For the text-containing cell, return its midpoint in [X, Y] coordinate format. 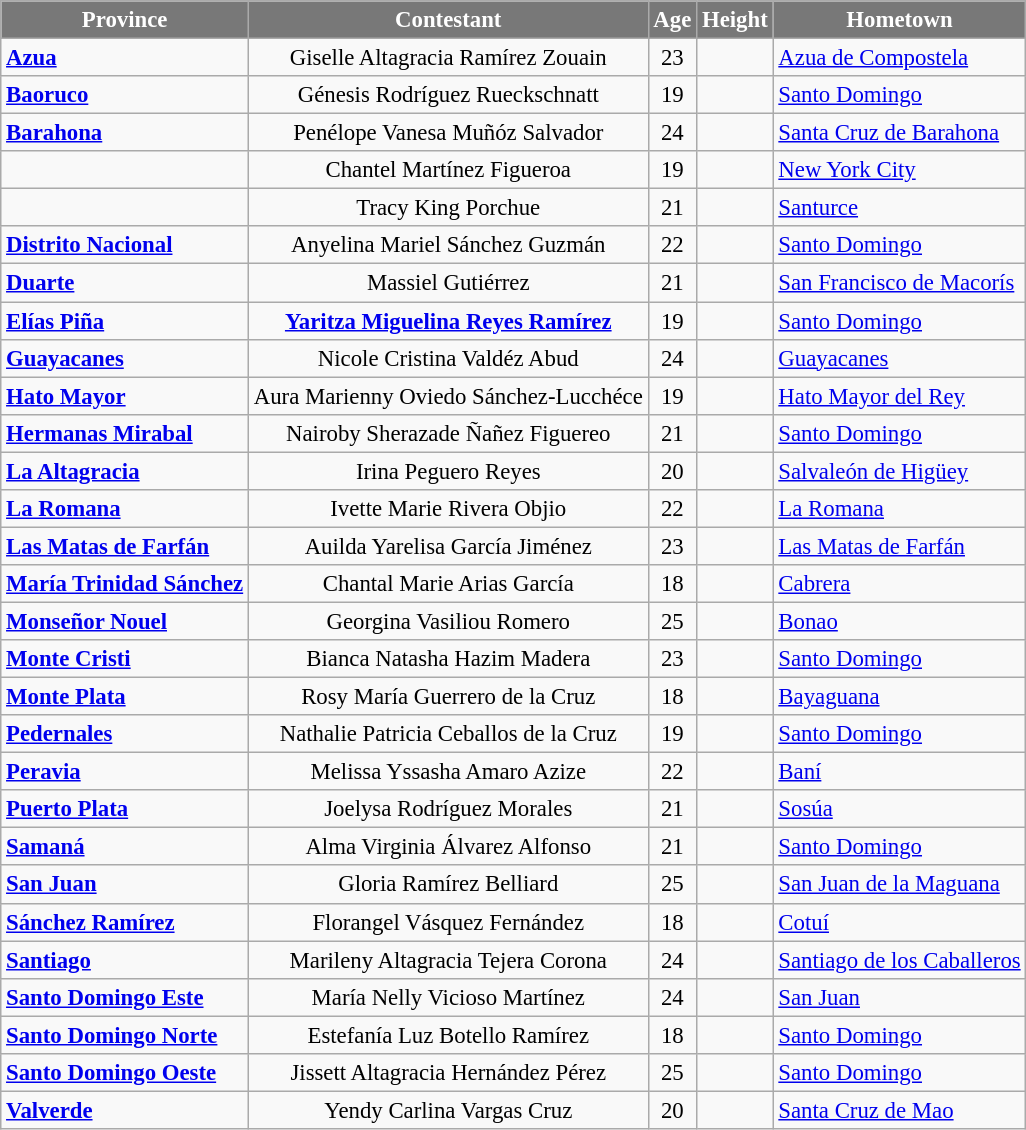
Hato Mayor [125, 396]
Santiago [125, 960]
Samaná [125, 847]
Nicole Cristina Valdéz Abud [448, 358]
Rosy María Guerrero de la Cruz [448, 697]
Cabrera [900, 584]
Ivette Marie Rivera Objio [448, 509]
Hometown [900, 20]
María Trinidad Sánchez [125, 584]
Irina Peguero Reyes [448, 471]
Province [125, 20]
Hermanas Mirabal [125, 433]
Alma Virginia Álvarez Alfonso [448, 847]
Marileny Altagracia Tejera Corona [448, 960]
Monte Cristi [125, 659]
Distrito Nacional [125, 245]
Aura Marienny Oviedo Sánchez-Lucchéce [448, 396]
New York City [900, 170]
Génesis Rodríguez Rueckschnatt [448, 95]
Santo Domingo Este [125, 997]
Pedernales [125, 734]
Valverde [125, 1110]
San Juan de la Maguana [900, 885]
Duarte [125, 283]
Santa Cruz de Barahona [900, 133]
Santiago de los Caballeros [900, 960]
Giselle Altagracia Ramírez Zouain [448, 58]
Santa Cruz de Mao [900, 1110]
Yendy Carlina Vargas Cruz [448, 1110]
Yaritza Miguelina Reyes Ramírez [448, 321]
Height [735, 20]
Baní [900, 772]
Nairoby Sherazade Ñañez Figuereo [448, 433]
María Nelly Vicioso Martínez [448, 997]
Massiel Gutiérrez [448, 283]
Contestant [448, 20]
Elías Piña [125, 321]
Salvaleón de Higüey [900, 471]
Santo Domingo Norte [125, 1035]
Peravia [125, 772]
Hato Mayor del Rey [900, 396]
Penélope Vanesa Muñóz Salvador [448, 133]
Barahona [125, 133]
Monseñor Nouel [125, 621]
Bonao [900, 621]
Auilda Yarelisa García Jiménez [448, 546]
Chantal Marie Arias García [448, 584]
Melissa Yssasha Amaro Azize [448, 772]
Anyelina Mariel Sánchez Guzmán [448, 245]
La Altagracia [125, 471]
Nathalie Patricia Ceballos de la Cruz [448, 734]
Baoruco [125, 95]
Gloria Ramírez Belliard [448, 885]
Monte Plata [125, 697]
Puerto Plata [125, 809]
Georgina Vasiliou Romero [448, 621]
Cotuí [900, 922]
Age [672, 20]
Estefanía Luz Botello Ramírez [448, 1035]
Chantel Martínez Figueroa [448, 170]
San Francisco de Macorís [900, 283]
Azua [125, 58]
Bayaguana [900, 697]
Santurce [900, 208]
Azua de Compostela [900, 58]
Tracy King Porchue [448, 208]
Sánchez Ramírez [125, 922]
Jissett Altagracia Hernández Pérez [448, 1073]
Florangel Vásquez Fernández [448, 922]
Sosúa [900, 809]
Joelysa Rodríguez Morales [448, 809]
Santo Domingo Oeste [125, 1073]
Bianca Natasha Hazim Madera [448, 659]
